Search for the cell housing the specified text and yield its (X, Y) center coordinate. 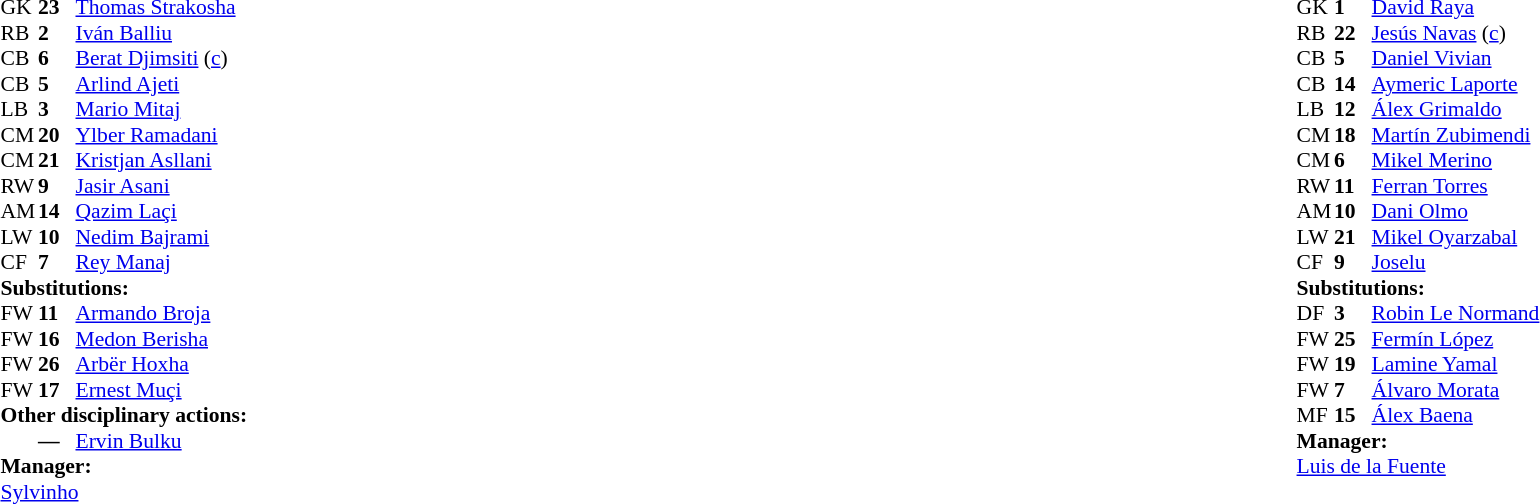
Ferran Torres (1456, 186)
26 (57, 365)
19 (1353, 365)
Kristjan Asllani (162, 161)
Qazim Laçi (162, 211)
25 (1353, 339)
Ervin Bulku (162, 441)
Álvaro Morata (1456, 390)
Martín Zubimendi (1456, 135)
Fermín López (1456, 339)
Dani Olmo (1456, 211)
Álex Baena (1456, 415)
Álex Grimaldo (1456, 109)
Luis de la Fuente (1418, 467)
12 (1353, 109)
DF (1316, 313)
Arlind Ajeti (162, 84)
— (57, 441)
Jesús Navas (c) (1456, 33)
Mario Mitaj (162, 109)
16 (57, 339)
Other disciplinary actions: (124, 415)
Rey Manaj (162, 263)
22 (1353, 33)
Aymeric Laporte (1456, 84)
Jasir Asani (162, 186)
Mikel Oyarzabal (1456, 237)
Arbër Hoxha (162, 365)
20 (57, 135)
17 (57, 390)
18 (1353, 135)
Mikel Merino (1456, 161)
Berat Djimsiti (c) (162, 59)
Ernest Muçi (162, 390)
Joselu (1456, 263)
Ylber Ramadani (162, 135)
Daniel Vivian (1456, 59)
MF (1316, 415)
Iván Balliu (162, 33)
2 (57, 33)
Robin Le Normand (1456, 313)
Medon Berisha (162, 339)
Nedim Bajrami (162, 237)
15 (1353, 415)
Lamine Yamal (1456, 365)
Armando Broja (162, 313)
